Provide the [X, Y] coordinate of the cell's center where the given text is located.  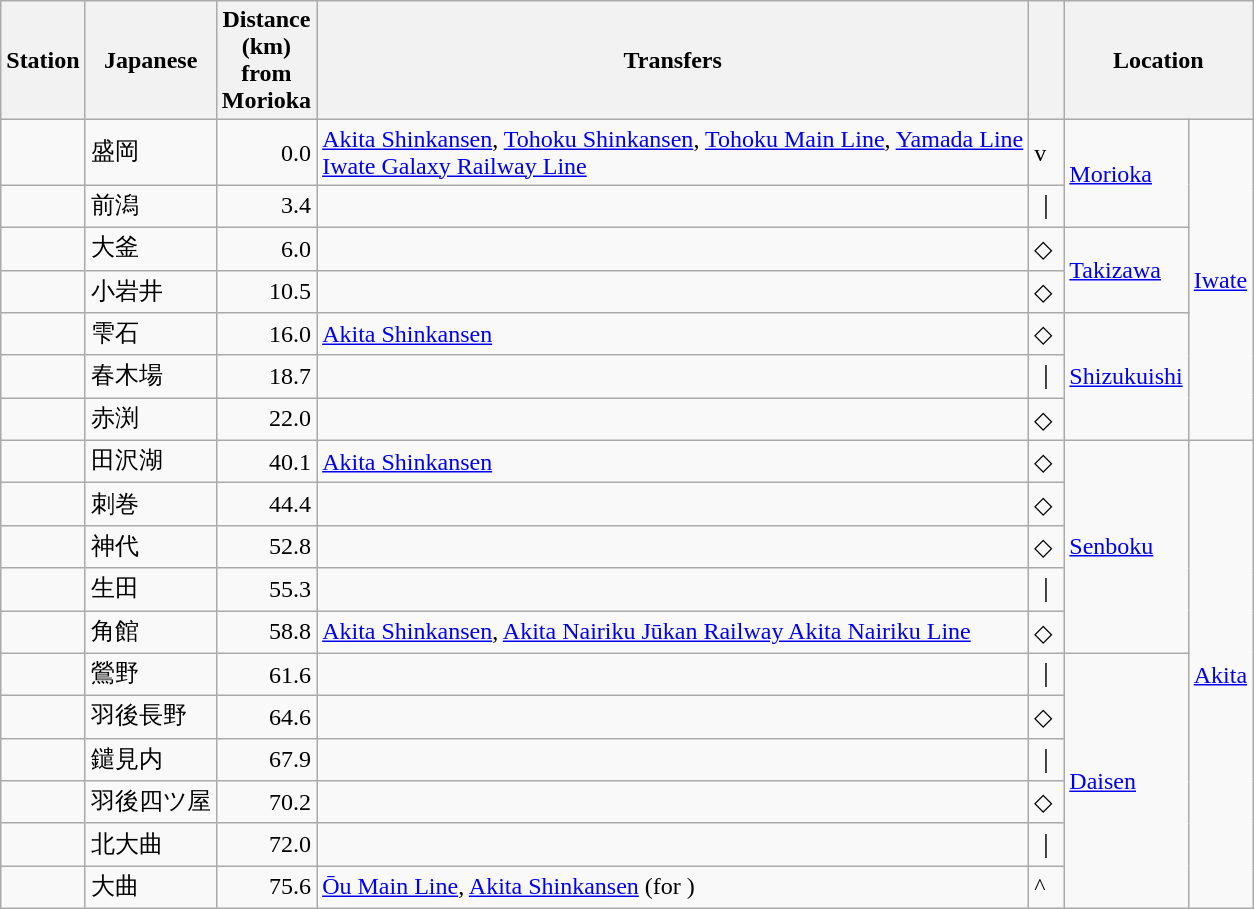
70.2 [266, 802]
鑓見内 [150, 760]
Station [43, 60]
Akita Shinkansen, Tohoku Shinkansen, Tohoku Main Line, Yamada LineIwate Galaxy Railway Line [673, 152]
Takizawa [1126, 270]
16.0 [266, 334]
Transfers [673, 60]
Ōu Main Line, Akita Shinkansen (for ) [673, 888]
Morioka [1126, 174]
18.7 [266, 376]
55.3 [266, 590]
64.6 [266, 718]
鶯野 [150, 674]
角館 [150, 632]
Japanese [150, 60]
生田 [150, 590]
Akita [1220, 674]
羽後四ツ屋 [150, 802]
前潟 [150, 206]
赤渕 [150, 420]
75.6 [266, 888]
大曲 [150, 888]
61.6 [266, 674]
3.4 [266, 206]
72.0 [266, 844]
22.0 [266, 420]
神代 [150, 546]
67.9 [266, 760]
58.8 [266, 632]
春木場 [150, 376]
0.0 [266, 152]
44.4 [266, 504]
盛岡 [150, 152]
10.5 [266, 292]
6.0 [266, 248]
Location [1158, 60]
北大曲 [150, 844]
40.1 [266, 462]
Shizukuishi [1126, 377]
Senboku [1126, 546]
田沢湖 [150, 462]
Iwate [1220, 280]
Daisen [1126, 780]
v [1046, 152]
刺巻 [150, 504]
^ [1046, 888]
Distance (km)from Morioka [266, 60]
大釜 [150, 248]
52.8 [266, 546]
小岩井 [150, 292]
雫石 [150, 334]
Akita Shinkansen, Akita Nairiku Jūkan Railway Akita Nairiku Line [673, 632]
羽後長野 [150, 718]
